Search for the cell housing the specified text and yield its (x, y) center coordinate. 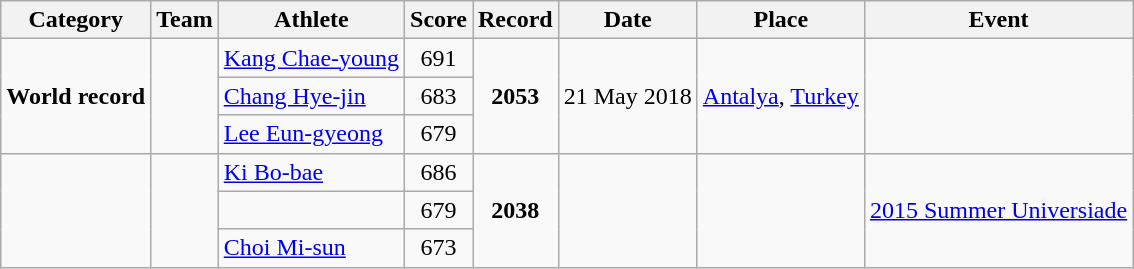
2015 Summer Universiade (998, 210)
691 (439, 58)
Event (998, 20)
Chang Hye-jin (311, 96)
683 (439, 96)
Category (76, 20)
Ki Bo-bae (311, 172)
21 May 2018 (628, 96)
Record (515, 20)
Team (185, 20)
Date (628, 20)
Athlete (311, 20)
Score (439, 20)
673 (439, 248)
686 (439, 172)
Choi Mi-sun (311, 248)
Lee Eun-gyeong (311, 134)
2038 (515, 210)
Place (780, 20)
2053 (515, 96)
World record (76, 96)
Antalya, Turkey (780, 96)
Kang Chae-young (311, 58)
